Determine the [X, Y] coordinate at the center of the cell enclosing the given text.  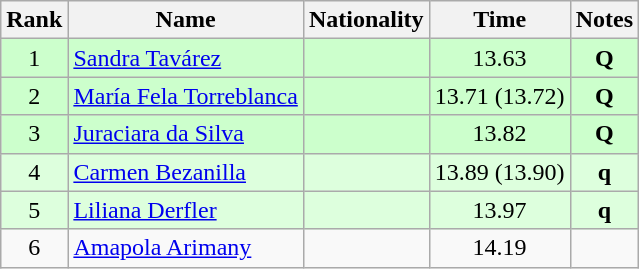
Time [500, 20]
13.71 (13.72) [500, 96]
María Fela Torreblanca [186, 96]
Rank [34, 20]
Notes [604, 20]
Carmen Bezanilla [186, 172]
5 [34, 210]
13.97 [500, 210]
Amapola Arimany [186, 248]
13.82 [500, 134]
Nationality [366, 20]
14.19 [500, 248]
2 [34, 96]
Name [186, 20]
6 [34, 248]
1 [34, 58]
Sandra Tavárez [186, 58]
13.63 [500, 58]
4 [34, 172]
Liliana Derfler [186, 210]
3 [34, 134]
13.89 (13.90) [500, 172]
Juraciara da Silva [186, 134]
